Detect which cell encompasses the target text, then output its (X, Y) center coordinate. 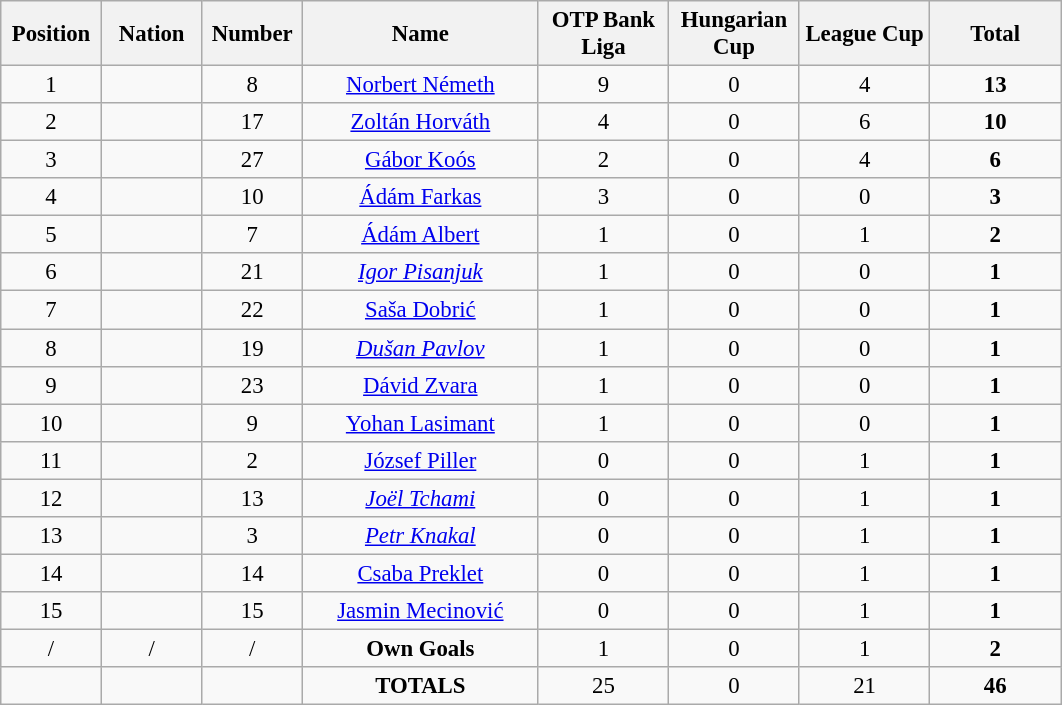
17 (252, 122)
Csaba Preklet (421, 573)
22 (252, 310)
Norbert Németh (421, 85)
Name (421, 34)
46 (996, 686)
Ádám Farkas (421, 197)
Ádám Albert (421, 235)
Total (996, 34)
Joël Tchami (421, 498)
5 (52, 235)
11 (52, 460)
József Piller (421, 460)
Nation (152, 34)
Dávid Zvara (421, 385)
Own Goals (421, 648)
Gábor Koós (421, 160)
Saša Dobrić (421, 310)
Igor Pisanjuk (421, 273)
27 (252, 160)
League Cup (864, 34)
Petr Knakal (421, 536)
Number (252, 34)
Zoltán Horváth (421, 122)
23 (252, 385)
TOTALS (421, 686)
12 (52, 498)
19 (252, 348)
Hungarian Cup (734, 34)
25 (604, 686)
Yohan Lasimant (421, 423)
Jasmin Mecinović (421, 611)
OTP Bank Liga (604, 34)
Dušan Pavlov (421, 348)
Position (52, 34)
